Extract the (X, Y) coordinate from the center of the cell holding the provided text.  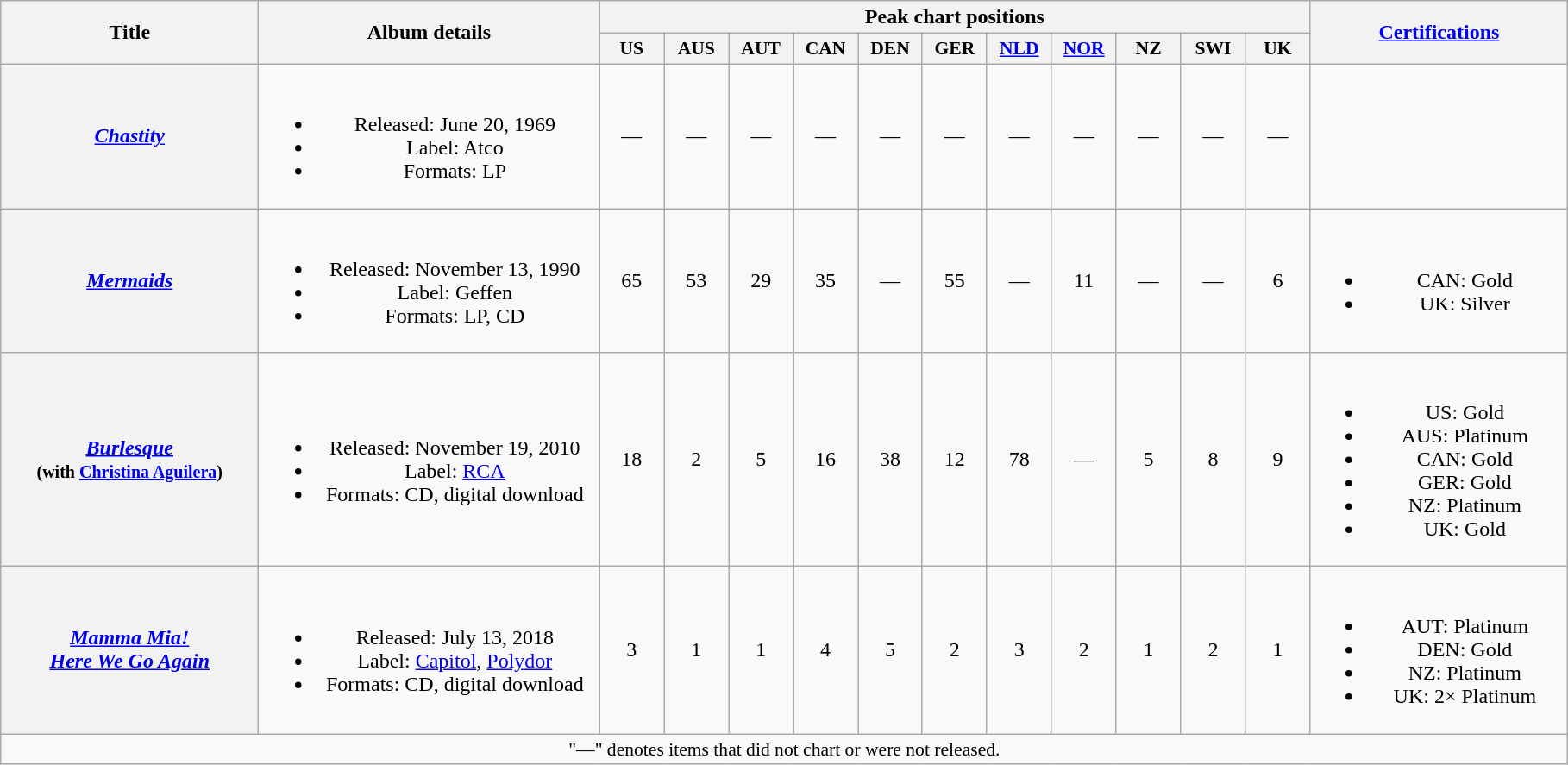
11 (1083, 281)
NLD (1019, 49)
"—" denotes items that did not chart or were not released. (785, 749)
DEN (890, 49)
Mamma Mia!Here We Go Again (129, 650)
65 (631, 281)
9 (1278, 460)
NZ (1149, 49)
Released: June 20, 1969Label: AtcoFormats: LP (430, 136)
US: GoldAUS: PlatinumCAN: GoldGER: GoldNZ: PlatinumUK: Gold (1439, 460)
29 (761, 281)
78 (1019, 460)
Burlesque(with Christina Aguilera) (129, 460)
55 (954, 281)
CAN: GoldUK: Silver (1439, 281)
Released: November 13, 1990Label: GeffenFormats: LP, CD (430, 281)
4 (826, 650)
6 (1278, 281)
SWI (1213, 49)
Album details (430, 33)
16 (826, 460)
18 (631, 460)
Released: July 13, 2018Label: Capitol, PolydorFormats: CD, digital download (430, 650)
AUT (761, 49)
Peak chart positions (955, 17)
AUT: PlatinumDEN: GoldNZ: PlatinumUK: 2× Platinum (1439, 650)
NOR (1083, 49)
US (631, 49)
Title (129, 33)
GER (954, 49)
AUS (697, 49)
8 (1213, 460)
53 (697, 281)
Certifications (1439, 33)
UK (1278, 49)
35 (826, 281)
Released: November 19, 2010Label: RCAFormats: CD, digital download (430, 460)
CAN (826, 49)
38 (890, 460)
Chastity (129, 136)
Mermaids (129, 281)
12 (954, 460)
